Capture the cell that displays the provided text and extract its (X, Y) central coordinate. 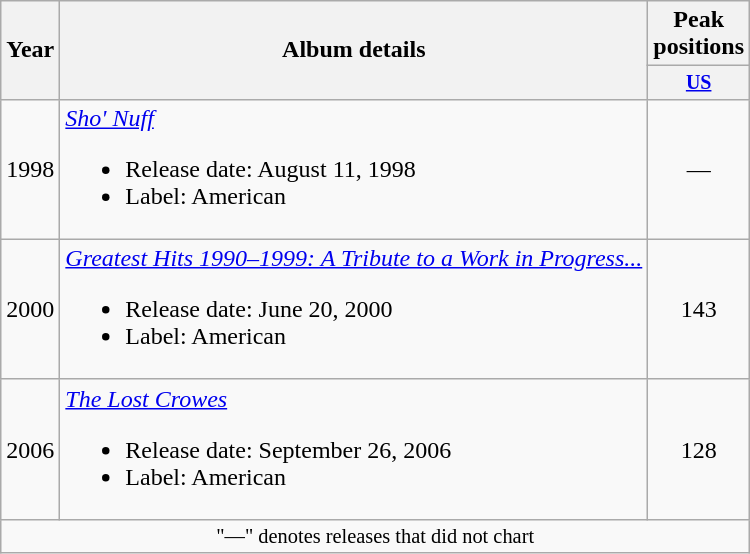
Album details (354, 50)
Sho' NuffRelease date: August 11, 1998Label: American (354, 169)
The Lost CrowesRelease date: September 26, 2006Label: American (354, 449)
2006 (30, 449)
US (699, 82)
128 (699, 449)
Peak positions (699, 34)
"—" denotes releases that did not chart (376, 536)
2000 (30, 309)
— (699, 169)
Year (30, 50)
143 (699, 309)
1998 (30, 169)
Greatest Hits 1990–1999: A Tribute to a Work in Progress...Release date: June 20, 2000Label: American (354, 309)
